Detect which cell encompasses the target text, then output its [X, Y] center coordinate. 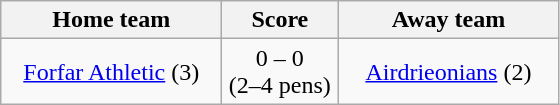
Score [280, 20]
Airdrieonians (2) [448, 72]
Home team [112, 20]
Away team [448, 20]
Forfar Athletic (3) [112, 72]
0 – 0 (2–4 pens) [280, 72]
